For the text-containing cell, return its midpoint in (x, y) coordinate format. 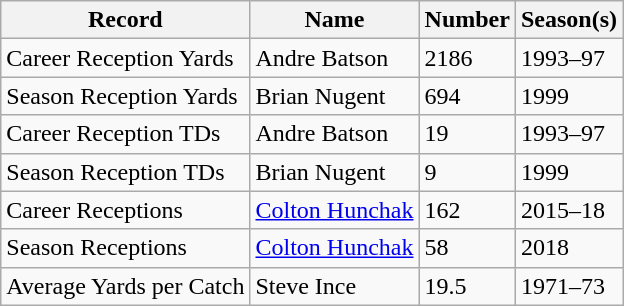
19.5 (467, 286)
Season(s) (568, 20)
2186 (467, 58)
58 (467, 248)
19 (467, 134)
Career Receptions (126, 210)
Record (126, 20)
Career Reception TDs (126, 134)
Season Reception Yards (126, 96)
Season Receptions (126, 248)
9 (467, 172)
2018 (568, 248)
Career Reception Yards (126, 58)
Steve Ince (334, 286)
Name (334, 20)
Number (467, 20)
1971–73 (568, 286)
2015–18 (568, 210)
Average Yards per Catch (126, 286)
694 (467, 96)
Season Reception TDs (126, 172)
162 (467, 210)
